Return [X, Y] of the center of cell containing provided text 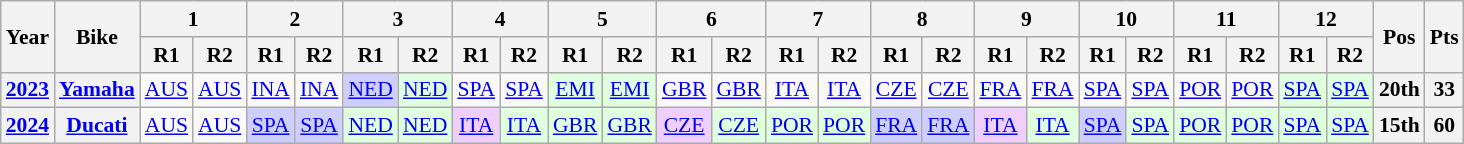
12 [1326, 19]
8 [922, 19]
Yamaha [97, 90]
9 [1026, 19]
Year [28, 36]
10 [1126, 19]
11 [1226, 19]
33 [1444, 90]
Pos [1400, 36]
6 [712, 19]
5 [602, 19]
2023 [28, 90]
Bike [97, 36]
7 [818, 19]
Ducati [97, 126]
2024 [28, 126]
20th [1400, 90]
Pts [1444, 36]
1 [194, 19]
15th [1400, 126]
60 [1444, 126]
3 [398, 19]
2 [294, 19]
4 [500, 19]
